Provide the [x, y] coordinate of the cell's center where the given text is located.  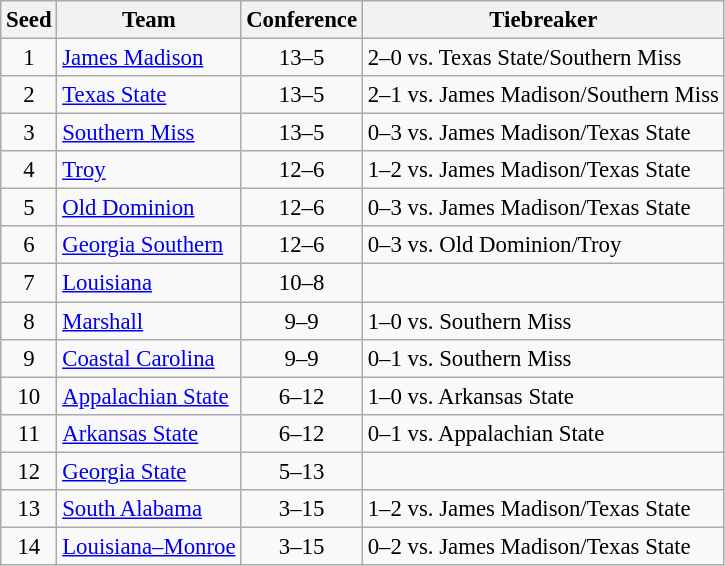
South Alabama [149, 509]
3 [29, 133]
2 [29, 95]
Troy [149, 170]
10 [29, 396]
0–1 vs. Appalachian State [543, 433]
1–0 vs. Arkansas State [543, 396]
Tiebreaker [543, 20]
Texas State [149, 95]
Conference [302, 20]
0–3 vs. Old Dominion/Troy [543, 245]
2–1 vs. James Madison/Southern Miss [543, 95]
0–2 vs. James Madison/Texas State [543, 546]
James Madison [149, 58]
5–13 [302, 471]
Louisiana–Monroe [149, 546]
5 [29, 208]
14 [29, 546]
8 [29, 321]
4 [29, 170]
Team [149, 20]
13 [29, 509]
Marshall [149, 321]
2–0 vs. Texas State/Southern Miss [543, 58]
1–0 vs. Southern Miss [543, 321]
Southern Miss [149, 133]
Louisiana [149, 283]
11 [29, 433]
Seed [29, 20]
Arkansas State [149, 433]
Georgia Southern [149, 245]
Old Dominion [149, 208]
7 [29, 283]
Appalachian State [149, 396]
12 [29, 471]
10–8 [302, 283]
Georgia State [149, 471]
Coastal Carolina [149, 358]
6 [29, 245]
1 [29, 58]
0–1 vs. Southern Miss [543, 358]
9 [29, 358]
